Locate the cell with the specified text and output its (X, Y) center coordinate. 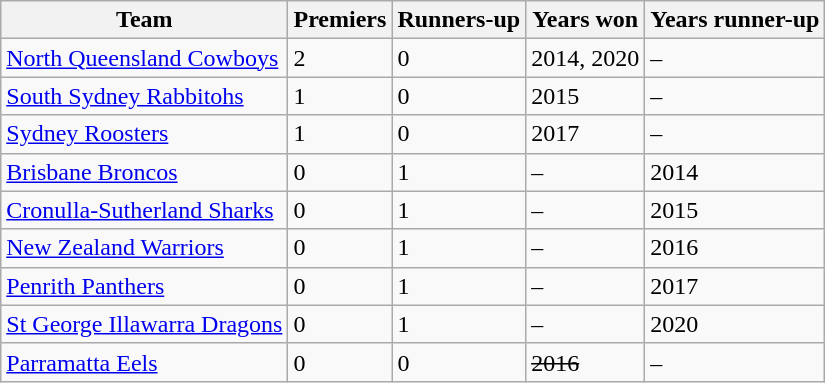
New Zealand Warriors (144, 248)
Sydney Roosters (144, 134)
2020 (735, 324)
Team (144, 20)
2014, 2020 (586, 58)
Runners-up (459, 20)
Years runner-up (735, 20)
2 (340, 58)
Parramatta Eels (144, 362)
Brisbane Broncos (144, 172)
2014 (735, 172)
Cronulla-Sutherland Sharks (144, 210)
Premiers (340, 20)
Years won (586, 20)
South Sydney Rabbitohs (144, 96)
Penrith Panthers (144, 286)
North Queensland Cowboys (144, 58)
St George Illawarra Dragons (144, 324)
